Determine the [x, y] coordinate at the center of the cell enclosing the given text.  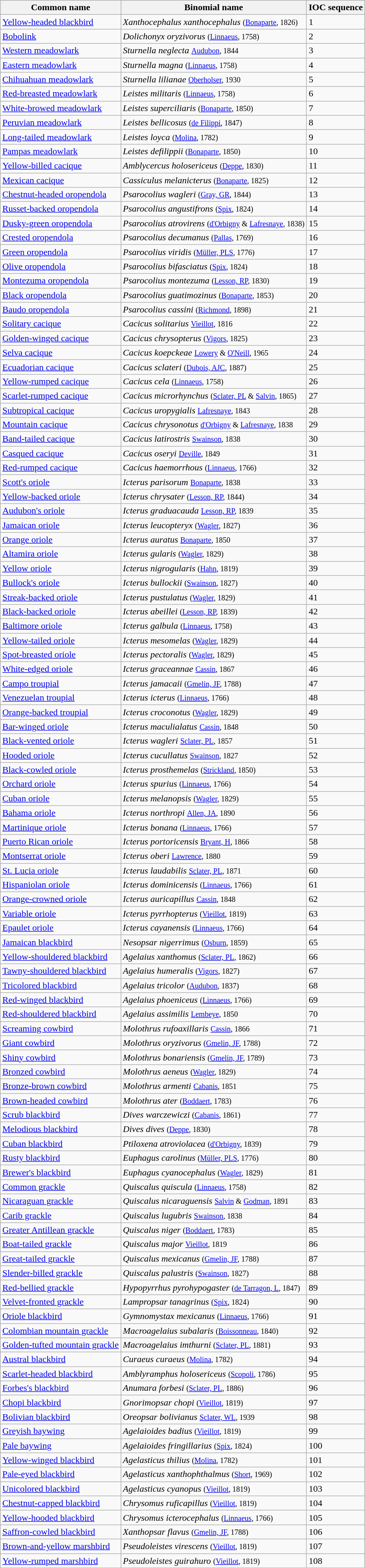
Icterus oberi Lawrence, 1880 [214, 856]
45 [336, 655]
Icterus icterus (Linnaeus, 1766) [214, 698]
Altamira oriole [60, 554]
White-browed meadowlark [60, 108]
90 [336, 1302]
Olive oropendola [60, 266]
Orange-backed troupial [60, 712]
103 [336, 1489]
Icterus cayanensis (Linnaeus, 1766) [214, 928]
Cassiculus melanicterus (Bonaparte, 1825) [214, 180]
Icterus maculialatus Cassin, 1848 [214, 727]
Venezuelan troupial [60, 698]
Agelasticus xanthophthalmus (Short, 1969) [214, 1474]
Leistes loyca (Molina, 1782) [214, 137]
75 [336, 1086]
Cacicus solitarius Vieillot, 1816 [214, 324]
Icterus portoricensis Bryant, H, 1866 [214, 841]
42 [336, 611]
Russet-backed oropendola [60, 209]
Common name [60, 8]
Leistes superciliaris (Bonaparte, 1850) [214, 108]
Cacicus sclateri (Dubois, AJC, 1887) [214, 367]
Leistes defilippii (Bonaparte, 1850) [214, 151]
61 [336, 885]
Sturnella neglecta Audubon, 1844 [214, 51]
Subtropical cacique [60, 410]
Cacicus chrysopterus (Vigors, 1825) [214, 338]
Eastern meadowlark [60, 65]
Red-winged blackbird [60, 1000]
Icterus cucullatus Swainson, 1827 [214, 755]
55 [336, 798]
70 [336, 1014]
Green oropendola [60, 252]
Icterus spurius (Linnaeus, 1766) [214, 784]
83 [336, 1201]
Bolivian blackbird [60, 1417]
Molothrus bonariensis (Gmelin, JF, 1789) [214, 1057]
Tricolored blackbird [60, 985]
Yellow-hooded blackbird [60, 1517]
26 [336, 381]
Yellow oriole [60, 568]
Yellow-rumped cacique [60, 381]
IOC sequence [336, 8]
Psarocolius montezuma (Lesson, RP, 1830) [214, 281]
Nicaraguan grackle [60, 1201]
Pseudoleistes virescens (Vieillot, 1819) [214, 1546]
Red-bellied grackle [60, 1287]
Scrub blackbird [60, 1115]
Agelaius phoeniceus (Linnaeus, 1766) [214, 1000]
Tawny-shouldered blackbird [60, 971]
Orange oriole [60, 540]
Brewer's blackbird [60, 1172]
Yellow-shouldered blackbird [60, 957]
97 [336, 1403]
16 [336, 238]
Icterus wagleri Sclater, PL, 1857 [214, 741]
Euphagus cyanocephalus (Wagler, 1829) [214, 1172]
Pale baywing [60, 1446]
Chopi blackbird [60, 1403]
Cacicus haemorrhous (Linnaeus, 1766) [214, 468]
Campo troupial [60, 683]
Gymnomystax mexicanus (Linnaeus, 1766) [214, 1316]
Quiscalus mexicanus (Gmelin, JF, 1788) [214, 1259]
Chrysomus ruficapillus (Vieillot, 1819) [214, 1503]
Quiscalus palustris (Swainson, 1827) [214, 1273]
Scarlet-headed blackbird [60, 1374]
11 [336, 165]
38 [336, 554]
Slender-billed grackle [60, 1273]
4 [336, 65]
21 [336, 309]
Icterus nigrogularis (Hahn, 1819) [214, 568]
Black-backed oriole [60, 611]
Molothrus armenti Cabanis, 1851 [214, 1086]
Cacicus latirostris Swainson, 1838 [214, 439]
22 [336, 324]
Icterus auricapillus Cassin, 1848 [214, 899]
Quiscalus nicaraguensis Salvin & Godman, 1891 [214, 1201]
Red-shouldered blackbird [60, 1014]
106 [336, 1532]
108 [336, 1561]
1 [336, 22]
Lampropsar tanagrinus (Spix, 1824) [214, 1302]
Dusky-green oropendola [60, 223]
Solitary cacique [60, 324]
Jamaican oriole [60, 525]
Red-breasted meadowlark [60, 94]
Xanthocephalus xanthocephalus (Bonaparte, 1826) [214, 22]
Bronze-brown cowbird [60, 1086]
Curaeus curaeus (Molina, 1782) [214, 1359]
Chestnut-headed oropendola [60, 195]
47 [336, 683]
Psarocolius guatimozinus (Bonaparte, 1853) [214, 295]
62 [336, 899]
25 [336, 367]
89 [336, 1287]
Agelaius xanthomus (Sclater, PL, 1862) [214, 957]
Icterus gularis (Wagler, 1829) [214, 554]
Cuban oriole [60, 798]
Great-tailed grackle [60, 1259]
59 [336, 856]
67 [336, 971]
Variable oriole [60, 914]
65 [336, 942]
15 [336, 223]
Agelaioides badius (Vieillot, 1819) [214, 1431]
88 [336, 1273]
Agelaius humeralis (Vigors, 1827) [214, 971]
Sturnella magna (Linnaeus, 1758) [214, 65]
Puerto Rican oriole [60, 841]
80 [336, 1158]
Red-rumped cacique [60, 468]
Spot-breasted oriole [60, 655]
105 [336, 1517]
Icterus galbula (Linnaeus, 1758) [214, 626]
Hypopyrrhus pyrohypogaster (de Tarragon, L, 1847) [214, 1287]
Yellow-billed cacique [60, 165]
Psarocolius atrovirens (d'Orbigny & Lafresnaye, 1838) [214, 223]
13 [336, 195]
Amblycercus holosericeus (Deppe, 1830) [214, 165]
Cacicus koepckeae Lowery & O'Neill, 1965 [214, 353]
Quiscalus quiscula (Linnaeus, 1758) [214, 1187]
Icterus melanopsis (Wagler, 1829) [214, 798]
5 [336, 79]
34 [336, 496]
Psarocolius wagleri (Gray, GR, 1844) [214, 195]
Xanthopsar flavus (Gmelin, JF, 1788) [214, 1532]
51 [336, 741]
46 [336, 669]
85 [336, 1230]
Black-vented oriole [60, 741]
48 [336, 698]
14 [336, 209]
98 [336, 1417]
Melodious blackbird [60, 1129]
Pampas meadowlark [60, 151]
Orchard oriole [60, 784]
10 [336, 151]
Icterus bonana (Linnaeus, 1766) [214, 827]
Agelaius assimilis Lembeye, 1850 [214, 1014]
Euphagus carolinus (Müller, PLS, 1776) [214, 1158]
96 [336, 1388]
Nesopsar nigerrimus (Osburn, 1859) [214, 942]
Icterus croconotus (Wagler, 1829) [214, 712]
Saffron-cowled blackbird [60, 1532]
102 [336, 1474]
81 [336, 1172]
44 [336, 640]
Chestnut-capped blackbird [60, 1503]
30 [336, 439]
Greater Antillean grackle [60, 1230]
99 [336, 1431]
31 [336, 453]
63 [336, 914]
36 [336, 525]
18 [336, 266]
Casqued cacique [60, 453]
29 [336, 425]
Chrysomus icterocephalus (Linnaeus, 1766) [214, 1517]
Icterus parisorum Bonaparte, 1838 [214, 482]
Bullock's oriole [60, 583]
Orange-crowned oriole [60, 899]
Leistes bellicosus (de Filippi, 1847) [214, 122]
Selva cacique [60, 353]
79 [336, 1144]
74 [336, 1072]
68 [336, 985]
Molothrus aeneus (Wagler, 1829) [214, 1072]
Agelaioides fringillarius (Spix, 1824) [214, 1446]
Icterus pustulatus (Wagler, 1829) [214, 597]
Scarlet-rumped cacique [60, 396]
58 [336, 841]
35 [336, 511]
Ptiloxena atroviolacea (d'Orbigny, 1839) [214, 1144]
Psarocolius angustifrons (Spix, 1824) [214, 209]
52 [336, 755]
St. Lucia oriole [60, 870]
28 [336, 410]
100 [336, 1446]
Montserrat oriole [60, 856]
82 [336, 1187]
12 [336, 180]
27 [336, 396]
66 [336, 957]
Dives dives (Deppe, 1830) [214, 1129]
Greyish baywing [60, 1431]
Cacicus uropygialis Lafresnaye, 1843 [214, 410]
Mountain cacique [60, 425]
Agelaius tricolor (Audubon, 1837) [214, 985]
Molothrus rufoaxillaris Cassin, 1866 [214, 1028]
95 [336, 1374]
7 [336, 108]
Baudo oropendola [60, 309]
Martinique oriole [60, 827]
60 [336, 870]
73 [336, 1057]
Brown-and-yellow marshbird [60, 1546]
Unicolored blackbird [60, 1489]
Cacicus cela (Linnaeus, 1758) [214, 381]
Rusty blackbird [60, 1158]
Crested oropendola [60, 238]
72 [336, 1043]
Chihuahuan meadowlark [60, 79]
Icterus mesomelas (Wagler, 1829) [214, 640]
Yellow-headed blackbird [60, 22]
Long-tailed meadowlark [60, 137]
Quiscalus lugubris Swainson, 1838 [214, 1215]
Hispaniolan oriole [60, 885]
Anumara forbesi (Sclater, PL, 1886) [214, 1388]
Gnorimopsar chopi (Vieillot, 1819) [214, 1403]
54 [336, 784]
Oriole blackbird [60, 1316]
Amblyramphus holosericeus (Scopoli, 1786) [214, 1374]
Epaulet oriole [60, 928]
Hooded oriole [60, 755]
101 [336, 1460]
86 [336, 1244]
Icterus leucopteryx (Wagler, 1827) [214, 525]
Pseudoleistes guirahuro (Vieillot, 1819) [214, 1561]
37 [336, 540]
Golden-tufted mountain grackle [60, 1345]
Golden-winged cacique [60, 338]
Icterus jamacaii (Gmelin, JF, 1788) [214, 683]
Agelasticus cyanopus (Vieillot, 1819) [214, 1489]
Psarocolius viridis (Müller, PLS, 1776) [214, 252]
19 [336, 281]
Oreopsar bolivianus Sclater, WL, 1939 [214, 1417]
Dolichonyx oryzivorus (Linnaeus, 1758) [214, 36]
Giant cowbird [60, 1043]
Cuban blackbird [60, 1144]
Leistes militaris (Linnaeus, 1758) [214, 94]
32 [336, 468]
76 [336, 1101]
Icterus prosthemelas (Strickland, 1850) [214, 770]
Bronzed cowbird [60, 1072]
Cacicus oseryi Deville, 1849 [214, 453]
Quiscalus major Vieillot, 1819 [214, 1244]
Icterus pyrrhopterus (Vieillot, 1819) [214, 914]
20 [336, 295]
Yellow-winged blackbird [60, 1460]
Ecuadorian cacique [60, 367]
91 [336, 1316]
Icterus abeillei (Lesson, RP, 1839) [214, 611]
2 [336, 36]
39 [336, 568]
Icterus northropi Allen, JA, 1890 [214, 813]
Austral blackbird [60, 1359]
Pale-eyed blackbird [60, 1474]
White-edged oriole [60, 669]
Icterus pectoralis (Wagler, 1829) [214, 655]
Psarocolius bifasciatus (Spix, 1824) [214, 266]
Bobolink [60, 36]
Baltimore oriole [60, 626]
53 [336, 770]
77 [336, 1115]
Band-tailed cacique [60, 439]
Yellow-rumped marshbird [60, 1561]
94 [336, 1359]
Agelasticus thilius (Molina, 1782) [214, 1460]
Molothrus ater (Boddaert, 1783) [214, 1101]
Montezuma oropendola [60, 281]
93 [336, 1345]
Black-cowled oriole [60, 770]
40 [336, 583]
49 [336, 712]
Yellow-tailed oriole [60, 640]
Audubon's oriole [60, 511]
Mexican cacique [60, 180]
Macroagelaius imthurni (Sclater, PL, 1881) [214, 1345]
87 [336, 1259]
71 [336, 1028]
24 [336, 353]
92 [336, 1330]
Cacicus chrysonotus d'Orbigny & Lafresnaye, 1838 [214, 425]
Common grackle [60, 1187]
Screaming cowbird [60, 1028]
Boat-tailed grackle [60, 1244]
Psarocolius cassini (Richmond, 1898) [214, 309]
69 [336, 1000]
Icterus auratus Bonaparte, 1850 [214, 540]
Cacicus microrhynchus (Sclater, PL & Salvin, 1865) [214, 396]
Streak-backed oriole [60, 597]
33 [336, 482]
Binomial name [214, 8]
Icterus dominicensis (Linnaeus, 1766) [214, 885]
78 [336, 1129]
Black oropendola [60, 295]
Icterus chrysater (Lesson, RP, 1844) [214, 496]
9 [336, 137]
Carib grackle [60, 1215]
56 [336, 813]
6 [336, 94]
Shiny cowbird [60, 1057]
Yellow-backed oriole [60, 496]
Jamaican blackbird [60, 942]
Icterus laudabilis Sclater, PL, 1871 [214, 870]
Icterus graduacauda Lesson, RP, 1839 [214, 511]
3 [336, 51]
Icterus bullockii (Swainson, 1827) [214, 583]
41 [336, 597]
57 [336, 827]
Scott's oriole [60, 482]
Molothrus oryzivorus (Gmelin, JF, 1788) [214, 1043]
Dives warczewiczi (Cabanis, 1861) [214, 1115]
Icterus graceannae Cassin, 1867 [214, 669]
Western meadowlark [60, 51]
Quiscalus niger (Boddaert, 1783) [214, 1230]
Macroagelaius subalaris (Boissonneau, 1840) [214, 1330]
Colombian mountain grackle [60, 1330]
50 [336, 727]
Bahama oriole [60, 813]
17 [336, 252]
104 [336, 1503]
Velvet-fronted grackle [60, 1302]
84 [336, 1215]
Peruvian meadowlark [60, 122]
107 [336, 1546]
8 [336, 122]
23 [336, 338]
64 [336, 928]
Bar-winged oriole [60, 727]
Forbes's blackbird [60, 1388]
Sturnella lilianae Oberholser, 1930 [214, 79]
43 [336, 626]
Brown-headed cowbird [60, 1101]
Psarocolius decumanus (Pallas, 1769) [214, 238]
